Find where the given text appears and provide that cell's center as (X, Y) coordinate. 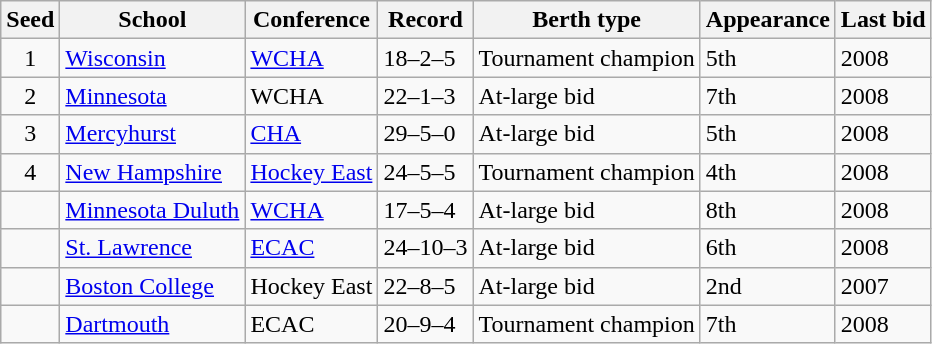
17–5–4 (426, 210)
St. Lawrence (152, 248)
Last bid (883, 20)
2 (30, 96)
29–5–0 (426, 134)
School (152, 20)
4th (768, 172)
8th (768, 210)
Wisconsin (152, 58)
22–1–3 (426, 96)
Appearance (768, 20)
Berth type (586, 20)
Boston College (152, 286)
18–2–5 (426, 58)
24–10–3 (426, 248)
20–9–4 (426, 324)
3 (30, 134)
Minnesota Duluth (152, 210)
22–8–5 (426, 286)
Seed (30, 20)
2nd (768, 286)
24–5–5 (426, 172)
Record (426, 20)
Conference (312, 20)
Mercyhurst (152, 134)
2007 (883, 286)
Minnesota (152, 96)
Dartmouth (152, 324)
1 (30, 58)
New Hampshire (152, 172)
CHA (312, 134)
6th (768, 248)
4 (30, 172)
